Provide the [X, Y] coordinate of the cell's center where the given text is located.  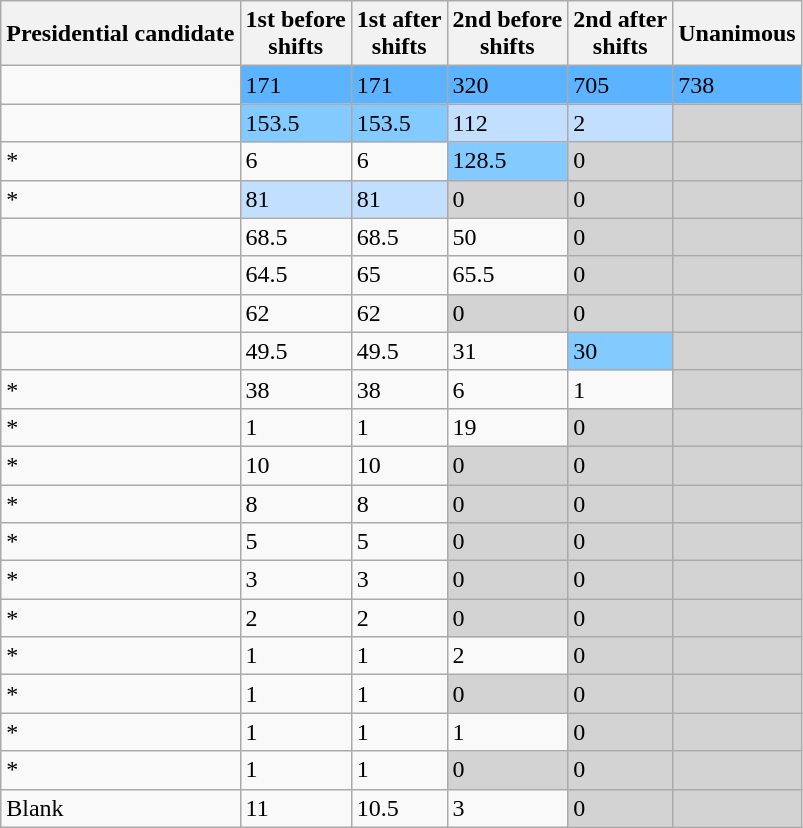
Blank [120, 808]
2nd beforeshifts [508, 34]
738 [737, 85]
10.5 [399, 808]
705 [620, 85]
64.5 [296, 275]
1st aftershifts [399, 34]
Presidential candidate [120, 34]
128.5 [508, 161]
30 [620, 351]
50 [508, 237]
Unanimous [737, 34]
112 [508, 123]
2nd aftershifts [620, 34]
11 [296, 808]
320 [508, 85]
1st beforeshifts [296, 34]
31 [508, 351]
65.5 [508, 275]
19 [508, 427]
65 [399, 275]
